Return (x, y) of the center of cell containing provided text 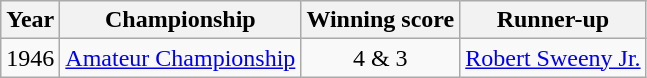
Year (30, 20)
Runner-up (553, 20)
1946 (30, 58)
Robert Sweeny Jr. (553, 58)
Championship (180, 20)
Winning score (380, 20)
4 & 3 (380, 58)
Amateur Championship (180, 58)
